Scan for the cell matching the given text and deliver its (x, y) coordinate at center. 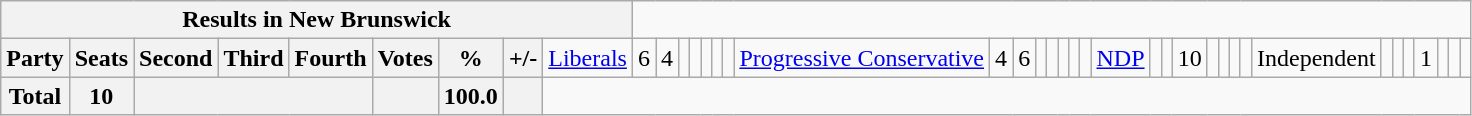
1 (1426, 58)
Liberals (588, 58)
NDP (1120, 58)
Third (254, 58)
Fourth (330, 58)
100.0 (470, 96)
Votes (405, 58)
Second (176, 58)
Independent (1317, 58)
Progressive Conservative (862, 58)
% (470, 58)
Results in New Brunswick (317, 20)
Total (35, 96)
+/- (522, 58)
Party (35, 58)
Seats (101, 58)
